Extract the (x, y) coordinate from the center of the cell holding the provided text.  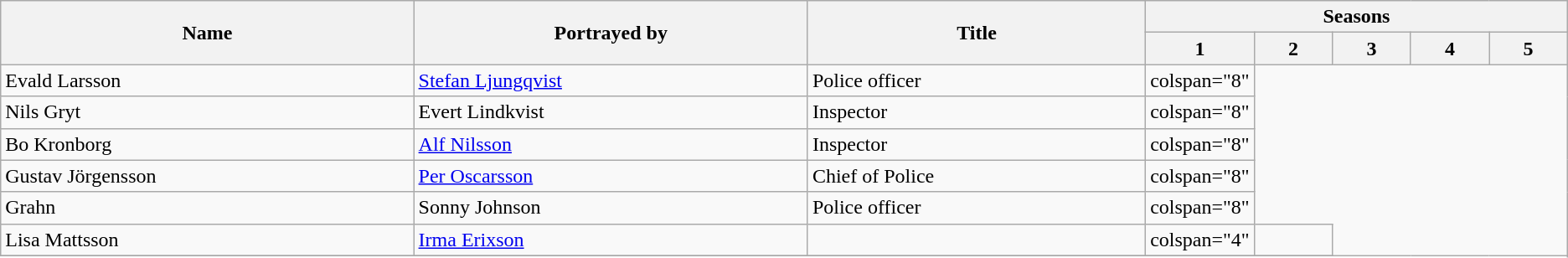
colspan="4" (1200, 240)
Evert Lindkvist (611, 112)
Per Oscarsson (611, 176)
Nils Gryt (208, 112)
1 (1200, 49)
Irma Erixson (611, 240)
Sonny Johnson (611, 208)
Portrayed by (611, 33)
Bo Kronborg (208, 144)
Grahn (208, 208)
Alf Nilsson (611, 144)
Name (208, 33)
4 (1450, 49)
5 (1529, 49)
3 (1372, 49)
Gustav Jörgensson (208, 176)
Seasons (1357, 17)
Chief of Police (977, 176)
Stefan Ljungqvist (611, 80)
2 (1293, 49)
Title (977, 33)
Lisa Mattsson (208, 240)
Evald Larsson (208, 80)
